Determine the (x, y) coordinate at the center of the cell enclosing the given text.  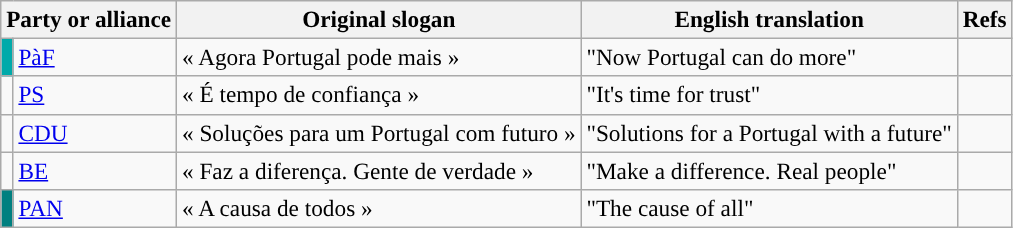
BE (95, 170)
« É tempo de confiança » (379, 95)
"Now Portugal can do more" (769, 57)
"Solutions for a Portugal with a future" (769, 133)
"The cause of all" (769, 208)
PàF (95, 57)
« A causa de todos » (379, 208)
PAN (95, 208)
CDU (95, 133)
Refs (984, 19)
"Make a difference. Real people" (769, 170)
PS (95, 95)
« Faz a diferença. Gente de verdade » (379, 170)
« Soluções para um Portugal com futuro » (379, 133)
Original slogan (379, 19)
Party or alliance (89, 19)
« Agora Portugal pode mais » (379, 57)
"It's time for trust" (769, 95)
English translation (769, 19)
